From the cell containing the given text, extract its center point as (X, Y) coordinate. 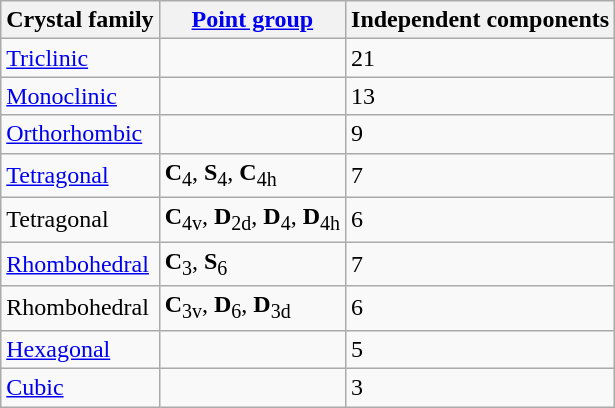
9 (480, 134)
5 (480, 349)
C3, S6 (252, 264)
Hexagonal (80, 349)
Triclinic (80, 58)
Orthorhombic (80, 134)
3 (480, 387)
21 (480, 58)
Monoclinic (80, 96)
Crystal family (80, 20)
Independent components (480, 20)
Cubic (80, 387)
C3v, D6, D3d (252, 308)
C4v, D2d, D4, D4h (252, 219)
13 (480, 96)
Point group (252, 20)
C4, S4, C4h (252, 175)
